From the cell containing the given text, extract its center point as [X, Y] coordinate. 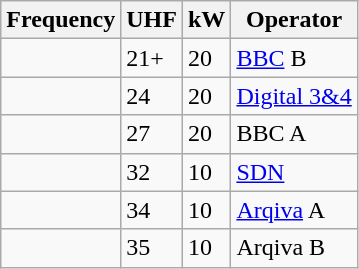
Arqiva A [294, 210]
BBC B [294, 58]
34 [152, 210]
21+ [152, 58]
24 [152, 96]
Arqiva B [294, 248]
Frequency [61, 20]
kW [206, 20]
Operator [294, 20]
27 [152, 134]
Digital 3&4 [294, 96]
UHF [152, 20]
35 [152, 248]
SDN [294, 172]
BBC A [294, 134]
32 [152, 172]
